Extract the [x, y] coordinate from the center of the cell holding the provided text.  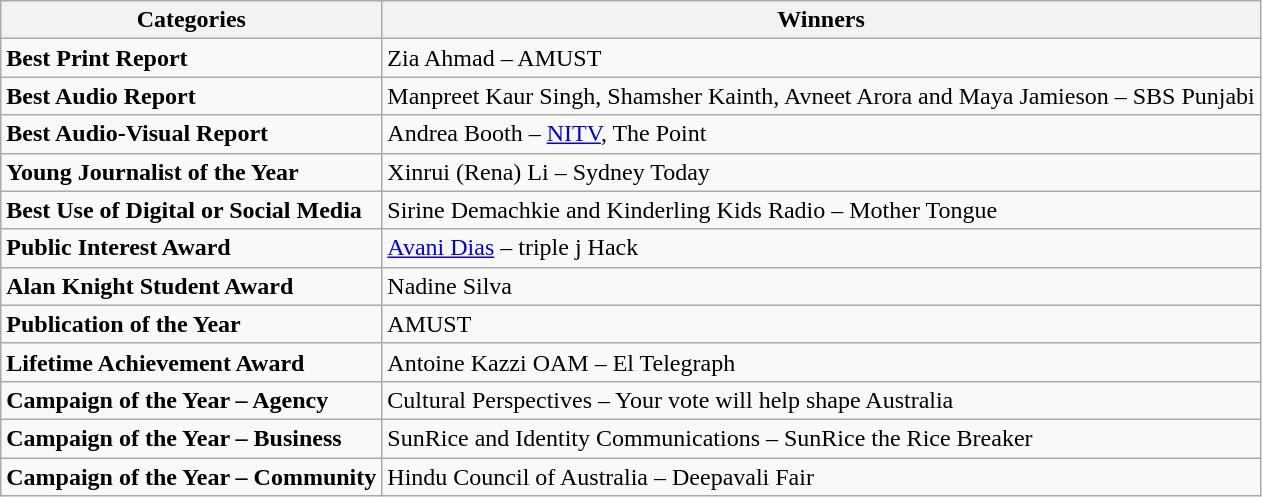
Young Journalist of the Year [192, 172]
Avani Dias – triple j Hack [821, 248]
Campaign of the Year – Business [192, 438]
Best Use of Digital or Social Media [192, 210]
Best Print Report [192, 58]
Campaign of the Year – Agency [192, 400]
Cultural Perspectives – Your vote will help shape Australia [821, 400]
AMUST [821, 324]
Hindu Council of Australia – Deepavali Fair [821, 477]
Public Interest Award [192, 248]
Alan Knight Student Award [192, 286]
Winners [821, 20]
Best Audio-Visual Report [192, 134]
Xinrui (Rena) Li – Sydney Today [821, 172]
Best Audio Report [192, 96]
Publication of the Year [192, 324]
SunRice and Identity Communications – SunRice the Rice Breaker [821, 438]
Andrea Booth – NITV, The Point [821, 134]
Sirine Demachkie and Kinderling Kids Radio – Mother Tongue [821, 210]
Categories [192, 20]
Antoine Kazzi OAM – El Telegraph [821, 362]
Nadine Silva [821, 286]
Zia Ahmad – AMUST [821, 58]
Campaign of the Year – Community [192, 477]
Lifetime Achievement Award [192, 362]
Manpreet Kaur Singh, Shamsher Kainth, Avneet Arora and Maya Jamieson – SBS Punjabi [821, 96]
